Scan for the cell matching the given text and deliver its (x, y) coordinate at center. 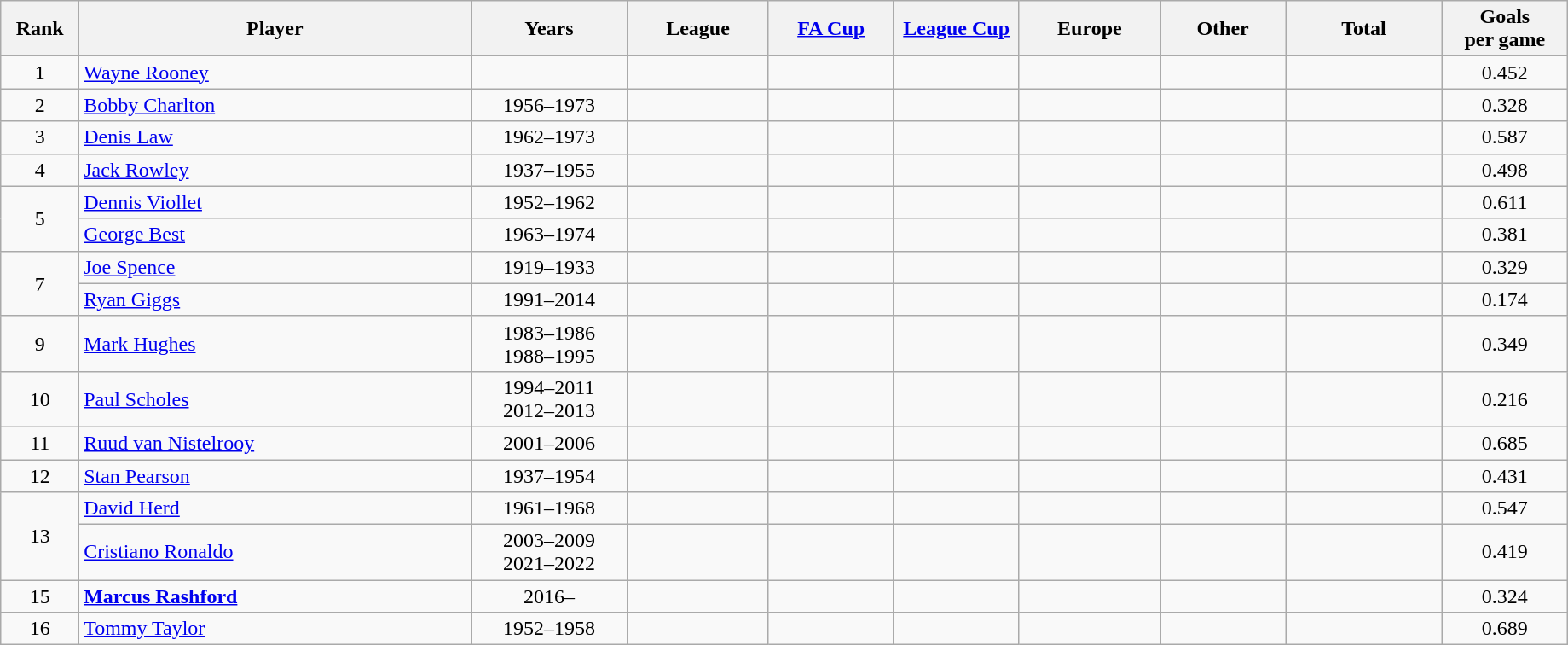
0.431 (1504, 475)
0.498 (1504, 170)
1961–1968 (549, 508)
Rank (40, 29)
Wayne Rooney (275, 73)
4 (40, 170)
Tommy Taylor (275, 629)
0.547 (1504, 508)
1937–1955 (549, 170)
George Best (275, 235)
2003–20092021–2022 (549, 553)
1963–1974 (549, 235)
Ruud van Nistelrooy (275, 443)
5 (40, 218)
Cristiano Ronaldo (275, 553)
David Herd (275, 508)
1952–1962 (549, 202)
0.324 (1504, 596)
Mark Hughes (275, 343)
Jack Rowley (275, 170)
Dennis Viollet (275, 202)
Stan Pearson (275, 475)
Goalsper game (1504, 29)
0.587 (1504, 137)
0.381 (1504, 235)
Joe Spence (275, 267)
16 (40, 629)
0.452 (1504, 73)
0.349 (1504, 343)
2016– (549, 596)
3 (40, 137)
2001–2006 (549, 443)
7 (40, 283)
9 (40, 343)
2 (40, 105)
Player (275, 29)
12 (40, 475)
1991–2014 (549, 299)
0.329 (1504, 267)
0.689 (1504, 629)
Total (1364, 29)
Marcus Rashford (275, 596)
11 (40, 443)
Denis Law (275, 137)
0.685 (1504, 443)
League (697, 29)
0.174 (1504, 299)
FA Cup (830, 29)
1962–1973 (549, 137)
Bobby Charlton (275, 105)
Europe (1090, 29)
0.328 (1504, 105)
Ryan Giggs (275, 299)
15 (40, 596)
0.216 (1504, 399)
0.419 (1504, 553)
Other (1223, 29)
1 (40, 73)
1956–1973 (549, 105)
1994–20112012–2013 (549, 399)
0.611 (1504, 202)
Years (549, 29)
League Cup (957, 29)
1937–1954 (549, 475)
1919–1933 (549, 267)
1952–1958 (549, 629)
13 (40, 536)
10 (40, 399)
1983–19861988–1995 (549, 343)
Paul Scholes (275, 399)
